Extract the [X, Y] coordinate from the center of the cell holding the provided text.  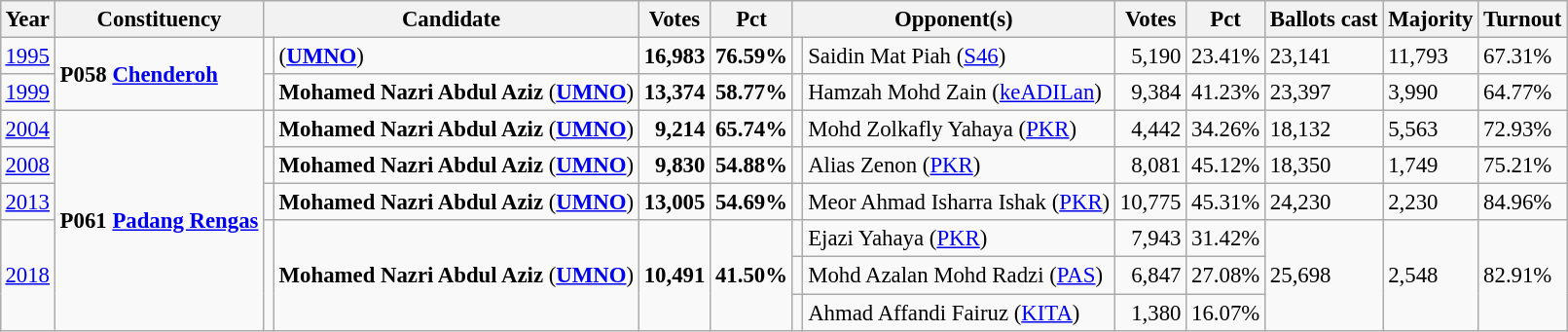
18,132 [1324, 129]
3,990 [1431, 92]
2,548 [1431, 275]
Mohd Zolkafly Yahaya (PKR) [960, 129]
58.77% [751, 92]
5,563 [1431, 129]
72.93% [1522, 129]
9,830 [674, 166]
23,397 [1324, 92]
25,698 [1324, 275]
23,141 [1324, 55]
Hamzah Mohd Zain (keADILan) [960, 92]
2018 [27, 275]
54.88% [751, 166]
11,793 [1431, 55]
9,384 [1150, 92]
75.21% [1522, 166]
34.26% [1226, 129]
7,943 [1150, 239]
Year [27, 19]
P058 Chenderoh [159, 74]
13,374 [674, 92]
82.91% [1522, 275]
76.59% [751, 55]
2,230 [1431, 203]
41.50% [751, 275]
65.74% [751, 129]
9,214 [674, 129]
Saidin Mat Piah (S46) [960, 55]
41.23% [1226, 92]
16,983 [674, 55]
10,491 [674, 275]
24,230 [1324, 203]
8,081 [1150, 166]
45.12% [1226, 166]
Meor Ahmad Isharra Ishak (PKR) [960, 203]
13,005 [674, 203]
Ballots cast [1324, 19]
2008 [27, 166]
67.31% [1522, 55]
Majority [1431, 19]
45.31% [1226, 203]
P061 Padang Rengas [159, 221]
1,380 [1150, 313]
23.41% [1226, 55]
(UMNO) [456, 55]
10,775 [1150, 203]
1995 [27, 55]
2004 [27, 129]
Ahmad Affandi Fairuz (KITA) [960, 313]
31.42% [1226, 239]
Constituency [159, 19]
Ejazi Yahaya (PKR) [960, 239]
Candidate [452, 19]
1999 [27, 92]
84.96% [1522, 203]
27.08% [1226, 276]
64.77% [1522, 92]
Turnout [1522, 19]
16.07% [1226, 313]
1,749 [1431, 166]
4,442 [1150, 129]
Opponent(s) [954, 19]
6,847 [1150, 276]
54.69% [751, 203]
Alias Zenon (PKR) [960, 166]
5,190 [1150, 55]
18,350 [1324, 166]
2013 [27, 203]
Mohd Azalan Mohd Radzi (PAS) [960, 276]
